Determine the (X, Y) coordinate at the center of the cell enclosing the given text.  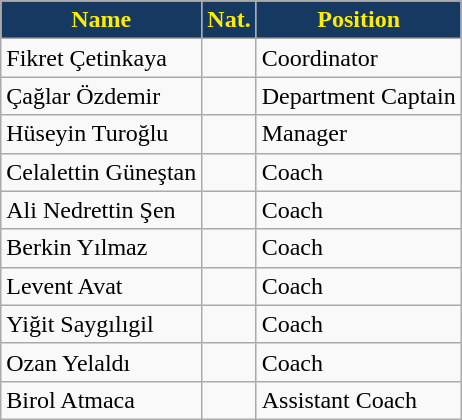
Assistant Coach (358, 400)
Position (358, 20)
Ozan Yelaldı (102, 362)
Birol Atmaca (102, 400)
Yiğit Saygılıgil (102, 324)
Nat. (229, 20)
Celalettin Güneştan (102, 172)
Levent Avat (102, 286)
Fikret Çetinkaya (102, 58)
Ali Nedrettin Şen (102, 210)
Coordinator (358, 58)
Berkin Yılmaz (102, 248)
Çağlar Özdemir (102, 96)
Manager (358, 134)
Department Captain (358, 96)
Name (102, 20)
Hüseyin Turoğlu (102, 134)
